Provide the [X, Y] coordinate of the cell's center where the given text is located.  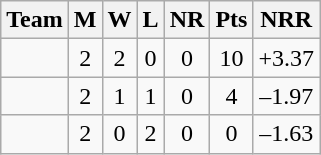
–1.97 [286, 96]
Team [35, 20]
L [150, 20]
NRR [286, 20]
4 [232, 96]
–1.63 [286, 134]
NR [187, 20]
M [85, 20]
W [120, 20]
10 [232, 58]
+3.37 [286, 58]
Pts [232, 20]
